Search for the cell housing the specified text and yield its (X, Y) center coordinate. 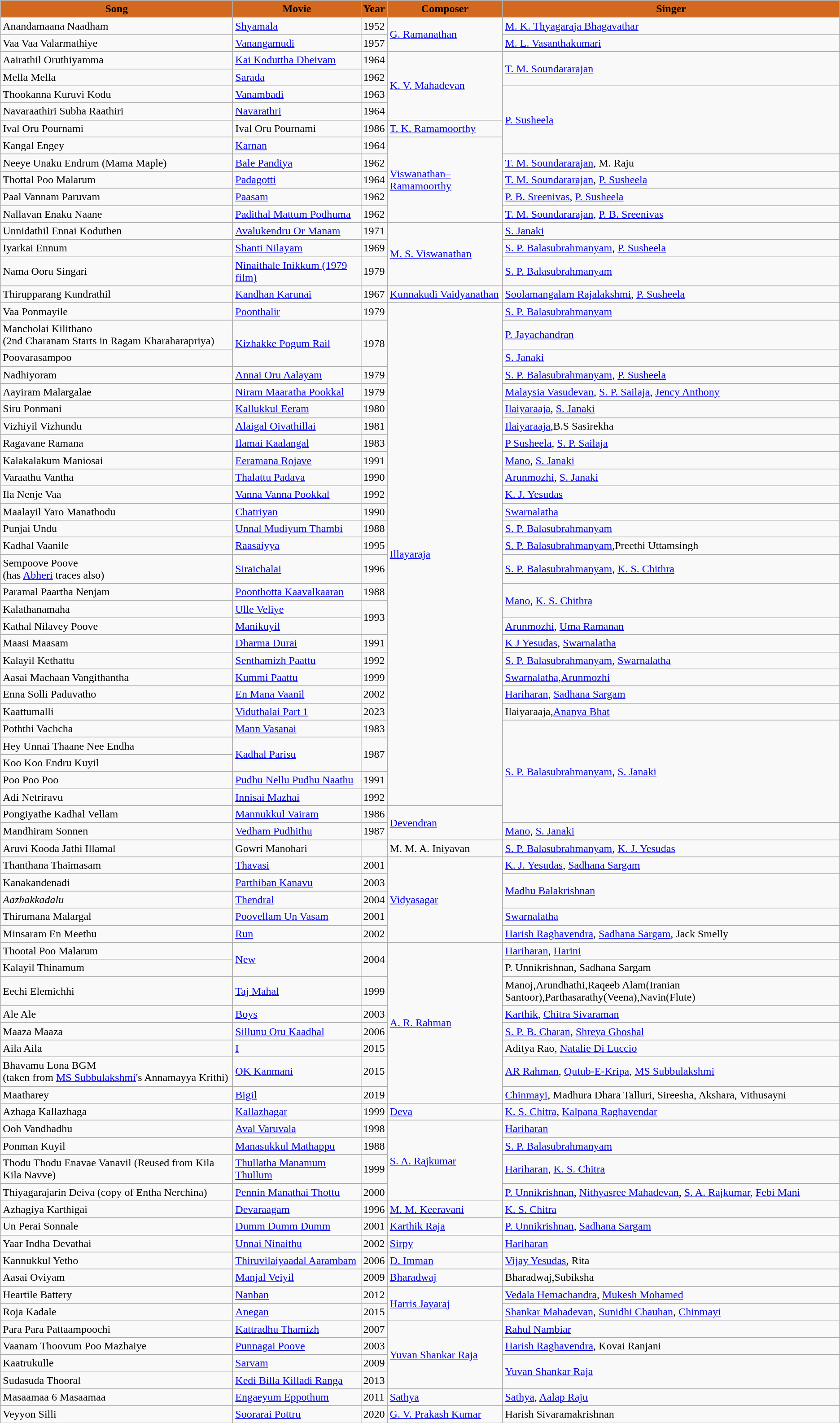
Thirumana Malargal (117, 917)
Manjal Veiyil (297, 1278)
Kalathanamaha (117, 609)
Anegan (297, 1312)
S. P. Balasubrahmanyam, K. S. Chithra (671, 569)
Kanakandenadi (117, 883)
Aila Aila (117, 1048)
K. S. Chitra, Kalpana Raghavendar (671, 1112)
T. M. Soundararajan, P. Susheela (671, 180)
Shankar Mahadevan, Sunidhi Chauhan, Chinmayi (671, 1312)
Ila Nenje Vaa (117, 494)
Karthik Raja (445, 1226)
Bhavamu Lona BGM(taken from MS Subbulakshmi's Annamayya Krithi) (117, 1071)
K. J. Yesudas (671, 494)
Composer (445, 9)
Arunmozhi, Uma Ramanan (671, 626)
Thendral (297, 900)
Vaanam Thoovum Poo Mazhaiye (117, 1346)
Nanban (297, 1295)
G. V. Prakash Kumar (445, 1414)
Dharma Durai (297, 643)
Senthamizh Paattu (297, 660)
Aayiram Malargalae (117, 392)
Poththi Vachcha (117, 729)
Masaamaa 6 Masaamaa (117, 1397)
Heartile Battery (117, 1295)
Ponman Kuyil (117, 1146)
Pudhu Nellu Pudhu Naathu (297, 780)
S. A. Rajkumar (445, 1161)
1957 (374, 43)
Viswanathan–Ramamoorthy (445, 180)
Vizhiyil Vizhundu (117, 426)
Bale Pandiya (297, 163)
Ragavane Ramana (117, 443)
Sarvam (297, 1363)
P. Unnikrishnan, Nithyasree Mahadevan, S. A. Rajkumar, Febi Mani (671, 1192)
2013 (374, 1380)
Illayaraja (445, 554)
P. Susheela (671, 120)
Thiyagarajarin Deiva (copy of Entha Nerchina) (117, 1192)
Pongiyathe Kadhal Vellam (117, 814)
Minsaram En Meethu (117, 934)
New (297, 959)
Enna Solli Paduvatho (117, 694)
Eechi Elemichhi (117, 991)
Hariharan, Sadhana Sargam (671, 694)
S. P. B. Charan, Shreya Ghoshal (671, 1031)
Sirpy (445, 1243)
En Mana Vaanil (297, 694)
Mannukkul Vairam (297, 814)
Hariharan, K. S. Chitra (671, 1169)
Poovarasampoo (117, 358)
Yaar Indha Devathai (117, 1243)
Chinmayi, Madhura Dhara Talluri, Sireesha, Akshara, Vithusayni (671, 1095)
2011 (374, 1397)
Azhagiya Karthigai (117, 1209)
2020 (374, 1414)
D. Imman (445, 1260)
2023 (374, 711)
Paramal Paartha Nenjam (117, 592)
Kunnakudi Vaidyanathan (445, 294)
Sathya, Aalap Raju (671, 1397)
Navarathri (297, 111)
1963 (374, 94)
Kedi Billa Killadi Ranga (297, 1380)
Padagotti (297, 180)
Sempoove Poove(has Abheri traces also) (117, 569)
K J Yesudas, Swarnalatha (671, 643)
Kallazhagar (297, 1112)
1995 (374, 546)
Gowri Manohari (297, 848)
Aasai Oviyam (117, 1278)
2007 (374, 1329)
Ilamai Kaalangal (297, 443)
Thottal Poo Malarum (117, 180)
Aairathil Oruthiyamma (117, 60)
Vaa Vaa Valarmathiye (117, 43)
Thalattu Padava (297, 477)
Harris Jayaraj (445, 1303)
Ooh Vandhadhu (117, 1129)
Bigil (297, 1095)
Vedala Hemachandra, Mukesh Mohamed (671, 1295)
Nadhiyoram (117, 375)
Engaeyum Eppothum (297, 1397)
Vidyasagar (445, 900)
Vedham Pudhithu (297, 831)
Thiruvilaiyaadal Aarambam (297, 1260)
Sudasuda Thooral (117, 1380)
S. P. Balasubrahmanyam, S. Janaki (671, 771)
K. J. Yesudas, Sadhana Sargam (671, 865)
M. K. Thyagaraja Bhagavathar (671, 26)
1981 (374, 426)
Vaa Ponmayile (117, 312)
Kathal Nilavey Poove (117, 626)
K. V. Mahadevan (445, 86)
Ilaiyaraaja,B.S Sasirekha (671, 426)
Mella Mella (117, 77)
Year (374, 9)
Innisai Mazhai (297, 797)
Thirupparang Kundrathil (117, 294)
1998 (374, 1129)
G. Ramanathan (445, 35)
Soolamangalam Rajalakshmi, P. Susheela (671, 294)
1993 (374, 618)
Paasam (297, 197)
Adi Netriravu (117, 797)
Para Para Pattaampoochi (117, 1329)
Niram Maaratha Pookkal (297, 392)
Siraichalai (297, 569)
Kangal Engey (117, 145)
Viduthalai Part 1 (297, 711)
Movie (297, 9)
Kalayil Thinamum (117, 968)
S. P. Balasubrahmanyam,Preethi Uttamsingh (671, 546)
Thavasi (297, 865)
Devendran (445, 823)
Chatriyan (297, 511)
Kizhakke Pogum Rail (297, 343)
Kaattumalli (117, 711)
Iyarkai Ennum (117, 248)
Alaigal Oivathillai (297, 426)
T. M. Soundararajan, P. B. Sreenivas (671, 214)
Kalayil Kethattu (117, 660)
T. K. Ramamoorthy (445, 128)
S. P. Balasubrahmanyam, Swarnalatha (671, 660)
Vijay Yesudas, Rita (671, 1260)
Ilaiyaraaja, S. Janaki (671, 409)
Ilaiyaraaja,Ananya Bhat (671, 711)
OK Kanmani (297, 1071)
Maalayil Yaro Manathodu (117, 511)
S. P. Balasubrahmanyam, K. J. Yesudas (671, 848)
Taj Mahal (297, 991)
2000 (374, 1192)
1980 (374, 409)
Aruvi Kooda Jathi Illamal (117, 848)
Manikuyil (297, 626)
Aval Varuvala (297, 1129)
1969 (374, 248)
Raasaiyya (297, 546)
Poovellam Un Vasam (297, 917)
Devaraagam (297, 1209)
Mancholai Kilithano(2nd Charanam Starts in Ragam Kharaharapriya) (117, 335)
Annai Oru Aalayam (297, 375)
2012 (374, 1295)
Thanthana Thaimasam (117, 865)
Kattradhu Thamizh (297, 1329)
Koo Koo Endru Kuyil (117, 763)
Vanna Vanna Pookkal (297, 494)
Thootal Poo Malarum (117, 951)
1967 (374, 294)
Maasi Maasam (117, 643)
Harish Sivaramakrishnan (671, 1414)
Rahul Nambiar (671, 1329)
Vanangamudi (297, 43)
Kadhal Vaanile (117, 546)
Swarnalatha,Arunmozhi (671, 677)
Sarada (297, 77)
M. M. A. Iniyavan (445, 848)
Neeye Unaku Endrum (Mama Maple) (117, 163)
Nama Ooru Singari (117, 271)
Deva (445, 1112)
Navaraathiri Subha Raathiri (117, 111)
Mann Vasanai (297, 729)
Eeramana Rojave (297, 460)
Unnai Ninaithu (297, 1243)
Veyyon Silli (117, 1414)
Harish Raghavendra, Sadhana Sargam, Jack Smelly (671, 934)
2019 (374, 1095)
M. M. Keeravani (445, 1209)
1952 (374, 26)
Dumm Dumm Dumm (297, 1226)
1971 (374, 231)
Hey Unnai Thaane Nee Endha (117, 746)
Kai Koduttha Dheivam (297, 60)
M. S. Viswanathan (445, 254)
Un Perai Sonnale (117, 1226)
Kaatrukulle (117, 1363)
Aasai Machaan Vangithantha (117, 677)
Madhu Balakrishnan (671, 891)
K. S. Chitra (671, 1209)
Karthik, Chitra Sivaraman (671, 1014)
Bharadwaj (445, 1278)
Soorarai Pottru (297, 1414)
Manoj,Arundhathi,Raqeeb Alam(Iranian Santoor),Parthasarathy(Veena),Navin(Flute) (671, 991)
Sillunu Oru Kaadhal (297, 1031)
Sathya (445, 1397)
Maaza Maaza (117, 1031)
Thodu Thodu Enavae Vanavil (Reused from Kila Kila Navve) (117, 1169)
Paal Vannam Paruvam (117, 197)
Kadhal Parisu (297, 754)
Harish Raghavendra, Kovai Ranjani (671, 1346)
I (297, 1048)
Kannukkul Yetho (117, 1260)
A. R. Rahman (445, 1023)
Vanambadi (297, 94)
Run (297, 934)
Shyamala (297, 26)
Pennin Manathai Thottu (297, 1192)
Arunmozhi, S. Janaki (671, 477)
Poonthalir (297, 312)
Poo Poo Poo (117, 780)
Kallukkul Eeram (297, 409)
Ulle Veliye (297, 609)
AR Rahman, Qutub-E-Kripa, MS Subbulakshmi (671, 1071)
Kalakalakum Maniosai (117, 460)
Manasukkul Mathappu (297, 1146)
T. M. Soundararajan, M. Raju (671, 163)
Poonthotta Kaavalkaaran (297, 592)
Hariharan, Harini (671, 951)
T. M. Soundararajan (671, 69)
Siru Ponmani (117, 409)
Ale Ale (117, 1014)
Thookanna Kuruvi Kodu (117, 94)
1978 (374, 343)
Padithal Mattum Podhuma (297, 214)
Singer (671, 9)
Unnidathil Ennai Koduthen (117, 231)
Aazhakkadalu (117, 900)
Thullatha Manamum Thullum (297, 1169)
P Susheela, S. P. Sailaja (671, 443)
Malaysia Vasudevan, S. P. Sailaja, Jency Anthony (671, 392)
Kandhan Karunai (297, 294)
Boys (297, 1014)
Avalukendru Or Manam (297, 231)
Song (117, 9)
Mandhiram Sonnen (117, 831)
Mano, K. S. Chithra (671, 601)
Bharadwaj,Subiksha (671, 1278)
Punnagai Poove (297, 1346)
Kummi Paattu (297, 677)
Roja Kadale (117, 1312)
Maatharey (117, 1095)
P. Jayachandran (671, 335)
Azhaga Kallazhaga (117, 1112)
Varaathu Vantha (117, 477)
Nallavan Enaku Naane (117, 214)
Unnal Mudiyum Thambi (297, 529)
Aditya Rao, Natalie Di Luccio (671, 1048)
Karnan (297, 145)
M. L. Vasanthakumari (671, 43)
Ninaithale Inikkum (1979 film) (297, 271)
Parthiban Kanavu (297, 883)
Punjai Undu (117, 529)
Anandamaana Naadham (117, 26)
P. B. Sreenivas, P. Susheela (671, 197)
Shanti Nilayam (297, 248)
